For the text-containing cell, return its midpoint in (x, y) coordinate format. 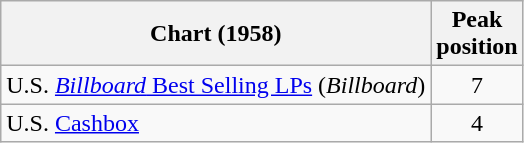
4 (477, 123)
Peakposition (477, 34)
U.S. Cashbox (216, 123)
U.S. Billboard Best Selling LPs (Billboard) (216, 85)
7 (477, 85)
Chart (1958) (216, 34)
